Determine the (X, Y) coordinate at the center of the cell enclosing the given text.  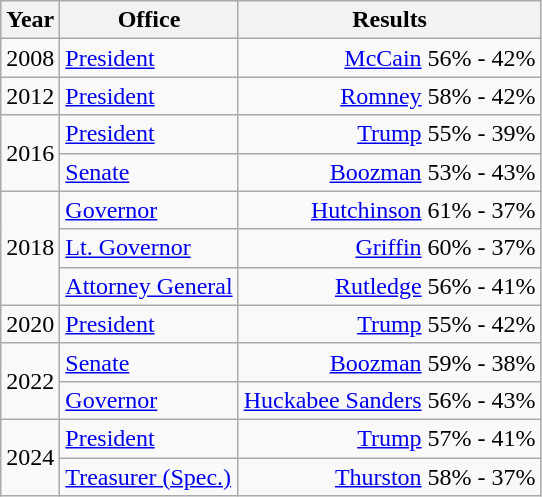
2022 (30, 381)
Hutchinson 61% - 37% (390, 210)
Boozman 53% - 43% (390, 172)
Rutledge 56% - 41% (390, 286)
McCain 56% - 42% (390, 58)
2018 (30, 248)
Results (390, 20)
Year (30, 20)
Griffin 60% - 37% (390, 248)
2016 (30, 153)
Lt. Governor (149, 248)
Boozman 59% - 38% (390, 362)
Thurston 58% - 37% (390, 477)
2008 (30, 58)
2012 (30, 96)
Treasurer (Spec.) (149, 477)
2024 (30, 457)
Trump 57% - 41% (390, 438)
Trump 55% - 42% (390, 324)
Office (149, 20)
Trump 55% - 39% (390, 134)
Huckabee Sanders 56% - 43% (390, 400)
2020 (30, 324)
Attorney General (149, 286)
Romney 58% - 42% (390, 96)
